Pinpoint the cell where the given text exists, returning its [x, y] midpoint coordinate. 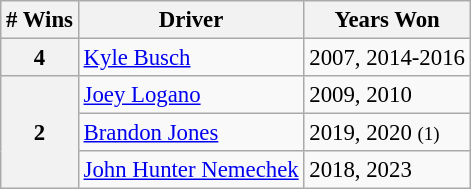
Years Won [387, 20]
4 [40, 58]
# Wins [40, 20]
2009, 2010 [387, 95]
Brandon Jones [191, 133]
2 [40, 132]
2019, 2020 (1) [387, 133]
Joey Logano [191, 95]
2018, 2023 [387, 170]
Driver [191, 20]
Kyle Busch [191, 58]
2007, 2014-2016 [387, 58]
John Hunter Nemechek [191, 170]
